Search for the cell housing the specified text and yield its [x, y] center coordinate. 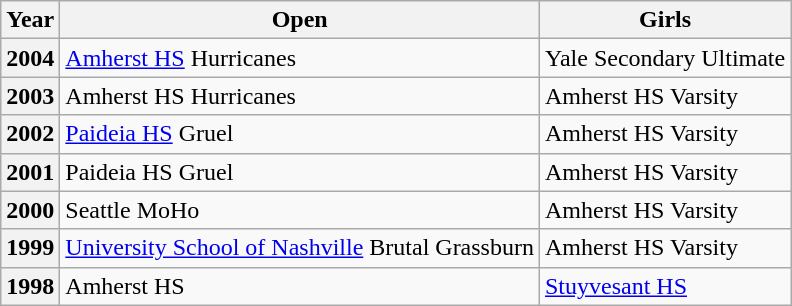
University School of Nashville Brutal Grassburn [300, 248]
2002 [30, 134]
Open [300, 20]
1998 [30, 286]
Girls [664, 20]
Seattle MoHo [300, 210]
2003 [30, 96]
Yale Secondary Ultimate [664, 58]
1999 [30, 248]
2001 [30, 172]
2000 [30, 210]
2004 [30, 58]
Amherst HS [300, 286]
Stuyvesant HS [664, 286]
Year [30, 20]
